Provide the [x, y] coordinate of the cell's center where the given text is located.  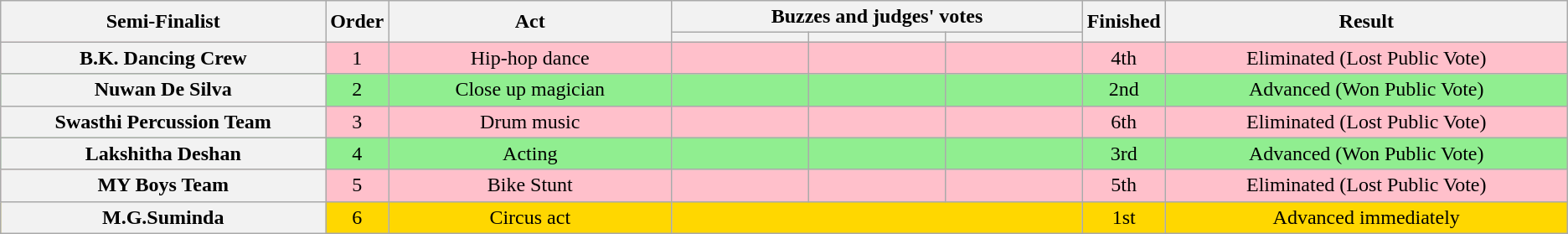
5th [1124, 185]
Lakshitha Deshan [163, 153]
Acting [530, 153]
4 [357, 153]
Advanced immediately [1366, 217]
3rd [1124, 153]
2nd [1124, 90]
Buzzes and judges' votes [877, 17]
Hip-hop dance [530, 58]
Swasthi Percussion Team [163, 122]
2 [357, 90]
M.G.Suminda [163, 217]
Nuwan De Silva [163, 90]
3 [357, 122]
Semi-Finalist [163, 22]
1st [1124, 217]
Result [1366, 22]
Circus act [530, 217]
Drum music [530, 122]
6 [357, 217]
Act [530, 22]
4th [1124, 58]
Order [357, 22]
Finished [1124, 22]
5 [357, 185]
6th [1124, 122]
Close up magician [530, 90]
MY Boys Team [163, 185]
1 [357, 58]
B.K. Dancing Crew [163, 58]
Bike Stunt [530, 185]
